Extract the [X, Y] coordinate from the center of the cell holding the provided text.  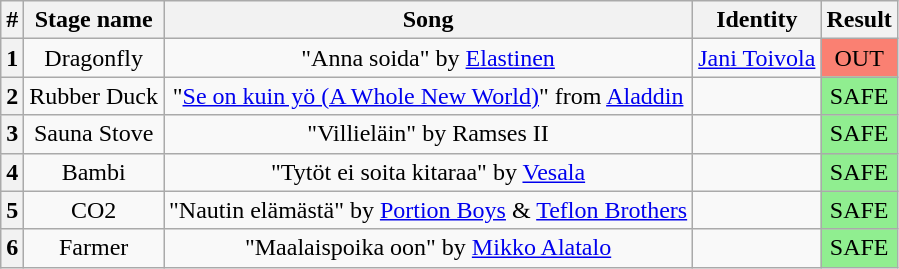
Rubber Duck [94, 96]
"Nautin elämästä" by Portion Boys & Teflon Brothers [428, 210]
Song [428, 20]
1 [12, 58]
Identity [757, 20]
2 [12, 96]
Result [859, 20]
"Villieläin" by Ramses II [428, 134]
4 [12, 172]
CO2 [94, 210]
Stage name [94, 20]
Dragonfly [94, 58]
5 [12, 210]
6 [12, 248]
"Maalaispoika oon" by Mikko Alatalo [428, 248]
"Tytöt ei soita kitaraa" by Vesala [428, 172]
Sauna Stove [94, 134]
Farmer [94, 248]
Jani Toivola [757, 58]
Bambi [94, 172]
3 [12, 134]
"Anna soida" by Elastinen [428, 58]
"Se on kuin yö (A Whole New World)" from Aladdin [428, 96]
OUT [859, 58]
# [12, 20]
